Scan for the cell matching the given text and deliver its (X, Y) coordinate at center. 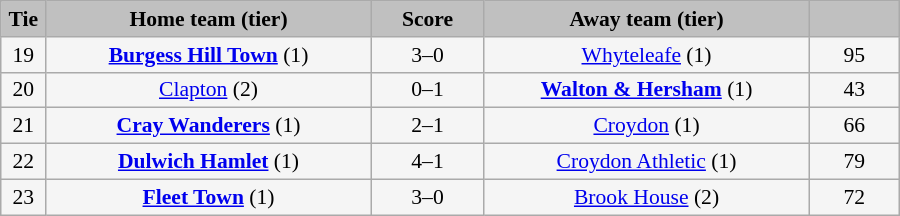
20 (24, 90)
Whyteleafe (1) (647, 55)
Clapton (2) (209, 90)
Home team (tier) (209, 19)
Brook House (2) (647, 197)
43 (854, 90)
Away team (tier) (647, 19)
19 (24, 55)
Score (427, 19)
Walton & Hersham (1) (647, 90)
23 (24, 197)
Croydon Athletic (1) (647, 162)
72 (854, 197)
22 (24, 162)
Cray Wanderers (1) (209, 126)
4–1 (427, 162)
79 (854, 162)
Burgess Hill Town (1) (209, 55)
95 (854, 55)
21 (24, 126)
2–1 (427, 126)
66 (854, 126)
Dulwich Hamlet (1) (209, 162)
0–1 (427, 90)
Tie (24, 19)
Croydon (1) (647, 126)
Fleet Town (1) (209, 197)
